Return (x, y) of the center of cell containing provided text 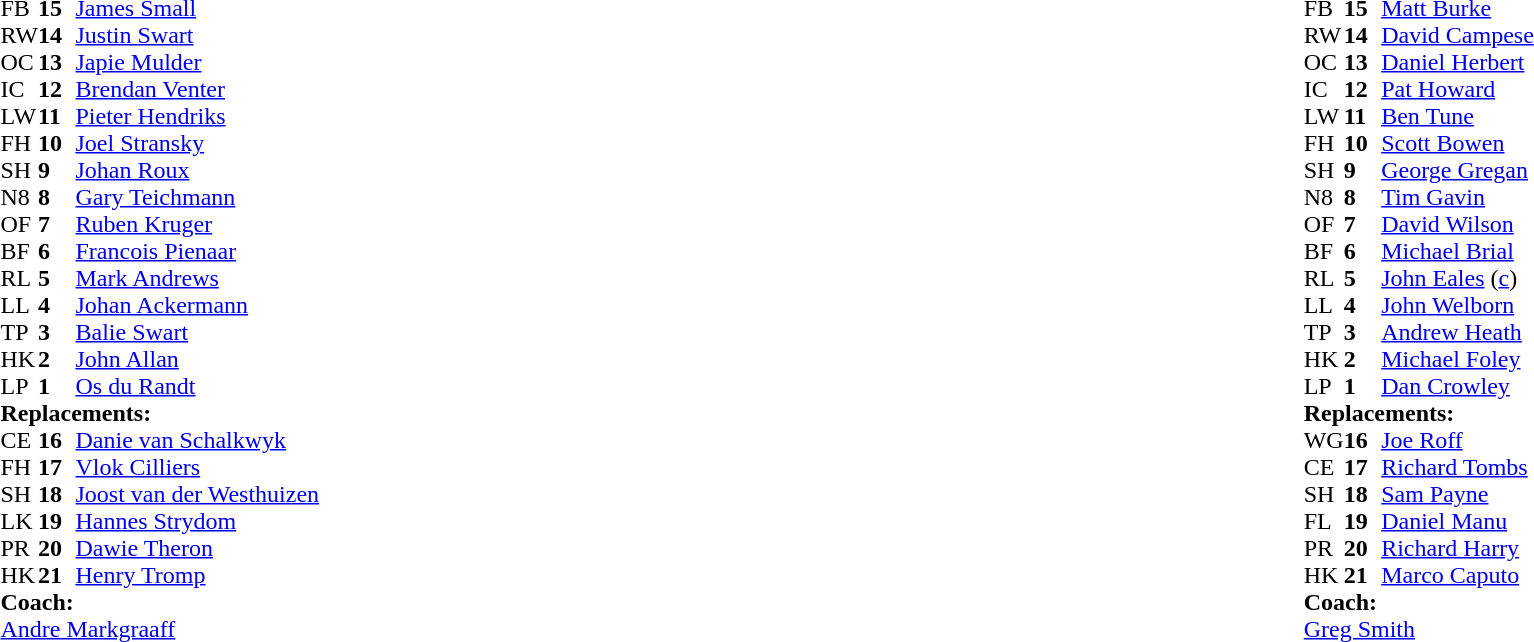
Marco Caputo (1458, 576)
Vlok Cilliers (198, 468)
Richard Tombs (1458, 468)
WG (1324, 440)
Justin Swart (198, 36)
Pieter Hendriks (198, 116)
Brendan Venter (198, 90)
Ruben Kruger (198, 224)
Johan Roux (198, 170)
Michael Brial (1458, 252)
Francois Pienaar (198, 252)
LK (19, 522)
Os du Randt (198, 386)
John Allan (198, 360)
Joe Roff (1458, 440)
Daniel Manu (1458, 522)
George Gregan (1458, 170)
John Eales (c) (1458, 278)
FL (1324, 522)
Tim Gavin (1458, 198)
Richard Harry (1458, 548)
Daniel Herbert (1458, 62)
Balie Swart (198, 332)
David Campese (1458, 36)
Michael Foley (1458, 360)
Mark Andrews (198, 278)
David Wilson (1458, 224)
Japie Mulder (198, 62)
Dawie Theron (198, 548)
Joel Stransky (198, 144)
Henry Tromp (198, 576)
Andrew Heath (1458, 332)
Joost van der Westhuizen (198, 494)
Danie van Schalkwyk (198, 440)
Dan Crowley (1458, 386)
Sam Payne (1458, 494)
Ben Tune (1458, 116)
Johan Ackermann (198, 306)
Scott Bowen (1458, 144)
Gary Teichmann (198, 198)
Pat Howard (1458, 90)
John Welborn (1458, 306)
Hannes Strydom (198, 522)
